For the text-containing cell, return its midpoint in [X, Y] coordinate format. 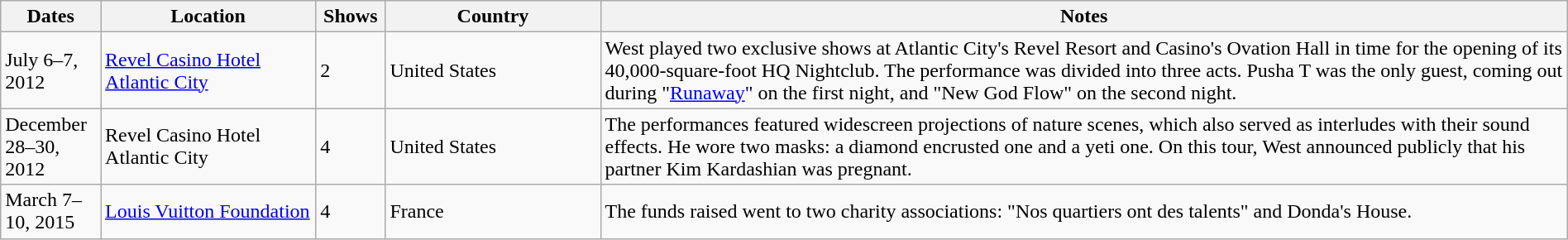
2 [351, 70]
Shows [351, 17]
Notes [1083, 17]
March 7–10, 2015 [51, 212]
December 28–30, 2012 [51, 146]
Location [208, 17]
Dates [51, 17]
Louis Vuitton Foundation [208, 212]
France [493, 212]
The funds raised went to two charity associations: "Nos quartiers ont des talents" and Donda's House. [1083, 212]
Country [493, 17]
July 6–7, 2012 [51, 70]
